From the cell containing the given text, extract its center point as (x, y) coordinate. 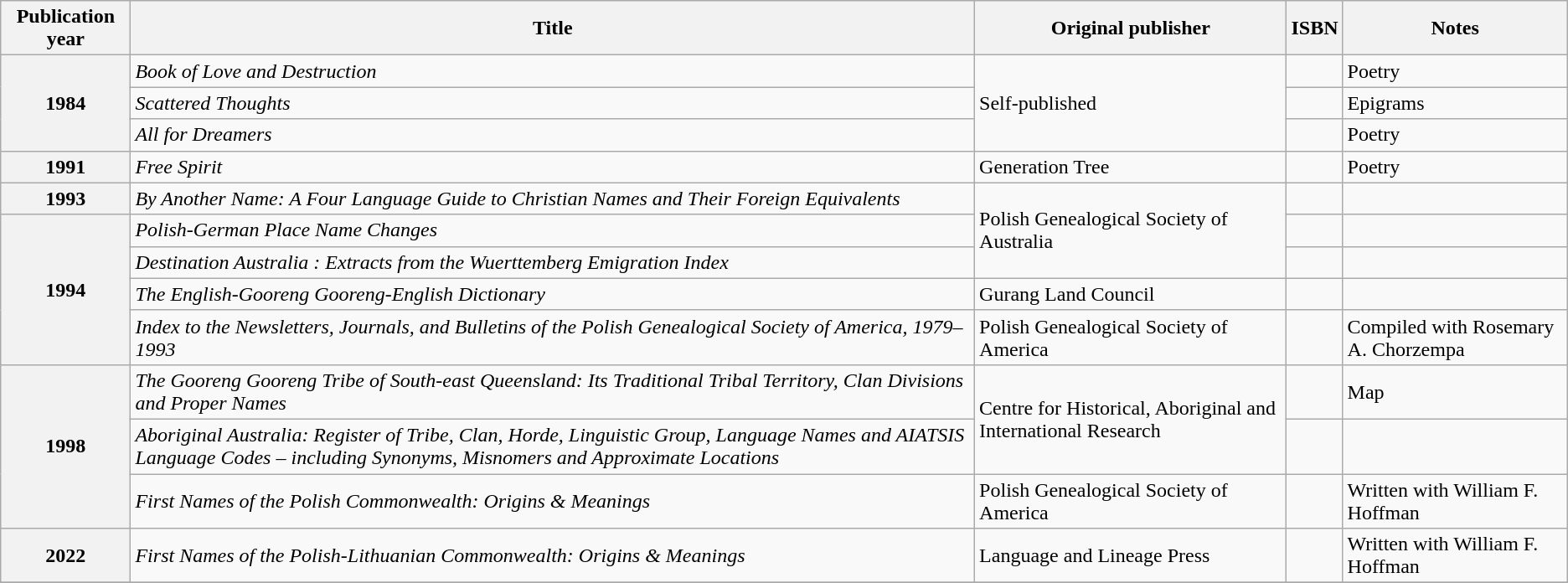
By Another Name: A Four Language Guide to Christian Names and Their Foreign Equivalents (553, 199)
Epigrams (1455, 103)
1984 (65, 103)
Generation Tree (1131, 167)
Language and Lineage Press (1131, 556)
Gurang Land Council (1131, 294)
Book of Love and Destruction (553, 71)
Self-published (1131, 103)
The Gooreng Gooreng Tribe of South-east Queensland: Its Traditional Tribal Territory, Clan Divisions and Proper Names (553, 392)
1991 (65, 167)
Polish Genealogical Society of Australia (1131, 230)
1994 (65, 290)
First Names of the Polish-Lithuanian Commonwealth: Origins & Meanings (553, 556)
Destination Australia : Extracts from the Wuerttemberg Emigration Index (553, 262)
Free Spirit (553, 167)
First Names of the Polish Commonwealth: Origins & Meanings (553, 501)
1998 (65, 446)
2022 (65, 556)
Polish-German Place Name Changes (553, 230)
Map (1455, 392)
The English-Gooreng Gooreng-English Dictionary (553, 294)
Original publisher (1131, 28)
All for Dreamers (553, 135)
Publication year (65, 28)
Scattered Thoughts (553, 103)
ISBN (1315, 28)
Centre for Historical, Aboriginal and International Research (1131, 419)
1993 (65, 199)
Title (553, 28)
Index to the Newsletters, Journals, and Bulletins of the Polish Genealogical Society of America, 1979–1993 (553, 337)
Notes (1455, 28)
Compiled with Rosemary A. Chorzempa (1455, 337)
